Pinpoint the cell where the given text exists, returning its (X, Y) midpoint coordinate. 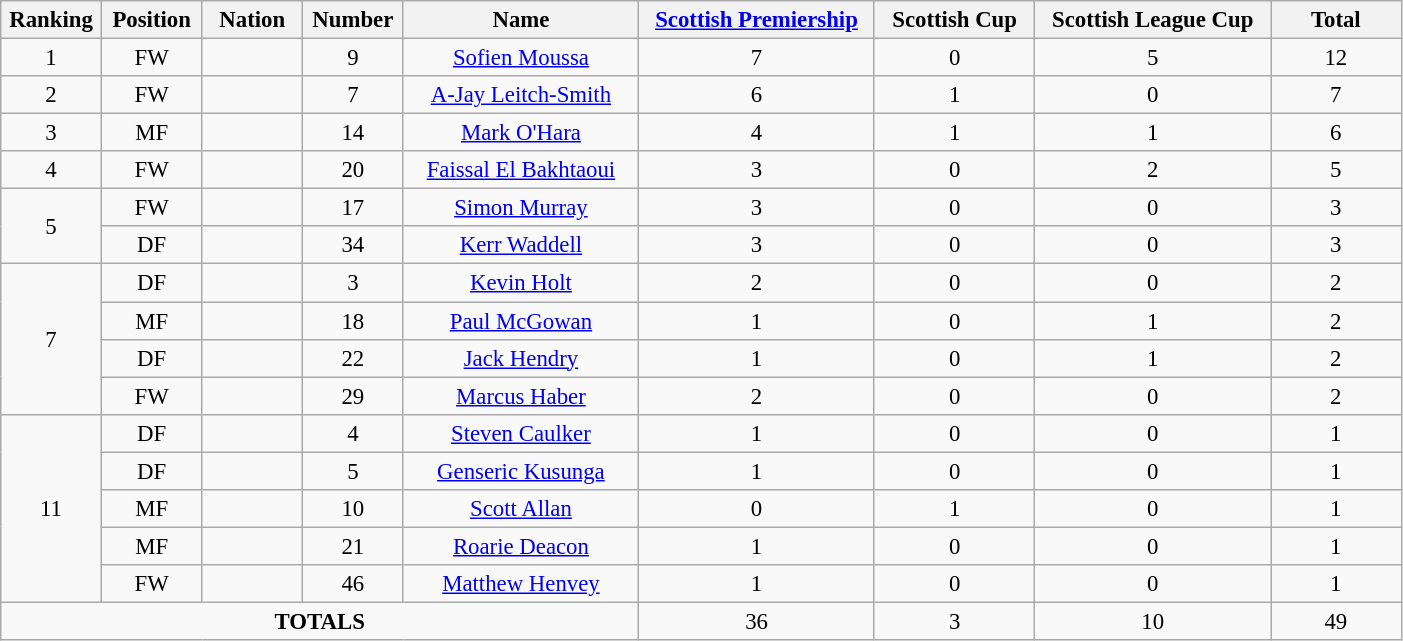
49 (1336, 621)
20 (354, 170)
Kerr Waddell (521, 245)
18 (354, 321)
Scottish League Cup (1153, 20)
46 (354, 584)
Position (152, 20)
Total (1336, 20)
34 (354, 245)
Genseric Kusunga (521, 471)
11 (52, 508)
Paul McGowan (521, 321)
17 (354, 208)
22 (354, 358)
Kevin Holt (521, 283)
21 (354, 546)
Steven Caulker (521, 433)
12 (1336, 58)
Faissal El Bakhtaoui (521, 170)
Name (521, 20)
TOTALS (320, 621)
Marcus Haber (521, 396)
Scott Allan (521, 509)
Ranking (52, 20)
Matthew Henvey (521, 584)
Sofien Moussa (521, 58)
Simon Murray (521, 208)
Scottish Premiership (757, 20)
14 (354, 133)
29 (354, 396)
Scottish Cup (954, 20)
A-Jay Leitch-Smith (521, 95)
36 (757, 621)
Mark O'Hara (521, 133)
Number (354, 20)
Nation (252, 20)
Roarie Deacon (521, 546)
Jack Hendry (521, 358)
9 (354, 58)
